Capture the cell that displays the provided text and extract its [X, Y] central coordinate. 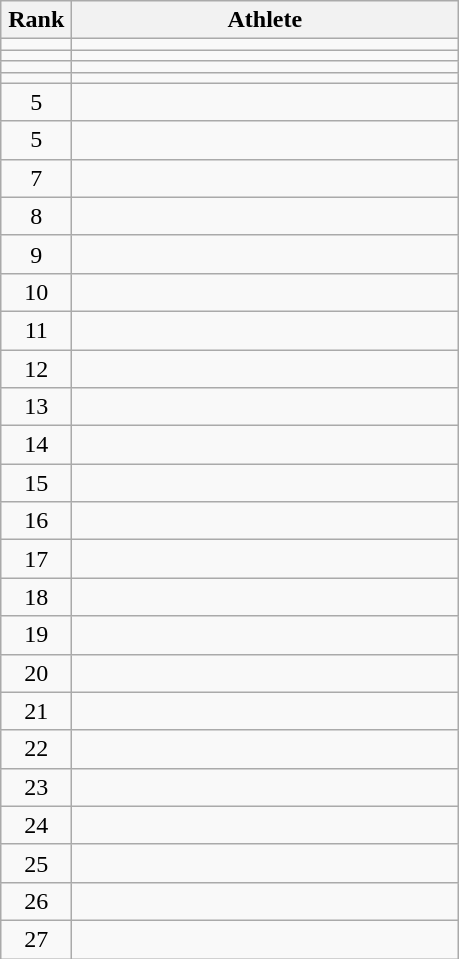
9 [36, 254]
12 [36, 369]
15 [36, 483]
25 [36, 863]
Athlete [265, 20]
27 [36, 939]
10 [36, 292]
26 [36, 901]
7 [36, 178]
14 [36, 445]
22 [36, 749]
17 [36, 559]
8 [36, 216]
13 [36, 407]
21 [36, 711]
23 [36, 787]
24 [36, 825]
Rank [36, 20]
16 [36, 521]
18 [36, 597]
11 [36, 330]
20 [36, 673]
19 [36, 635]
